Find where the given text appears and provide that cell's center as (x, y) coordinate. 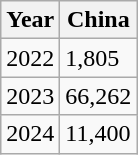
Year (30, 20)
1,805 (98, 58)
66,262 (98, 96)
2022 (30, 58)
11,400 (98, 134)
2024 (30, 134)
2023 (30, 96)
China (98, 20)
